Determine the (x, y) coordinate at the center of the cell enclosing the given text.  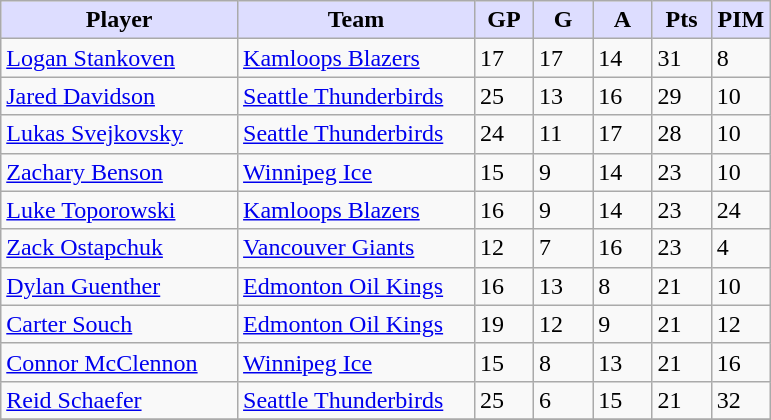
Lukas Svejkovsky (120, 134)
29 (682, 96)
Connor McClennon (120, 362)
Zack Ostapchuk (120, 248)
G (564, 20)
Team (356, 20)
28 (682, 134)
7 (564, 248)
Vancouver Giants (356, 248)
Luke Toporowski (120, 210)
A (622, 20)
Reid Schaefer (120, 400)
Carter Souch (120, 324)
31 (682, 58)
Logan Stankoven (120, 58)
Dylan Guenther (120, 286)
6 (564, 400)
11 (564, 134)
4 (740, 248)
19 (504, 324)
Jared Davidson (120, 96)
Pts (682, 20)
PIM (740, 20)
GP (504, 20)
Player (120, 20)
Zachary Benson (120, 172)
32 (740, 400)
